Identify which cell holds the provided text, then report its [X, Y] central coordinate. 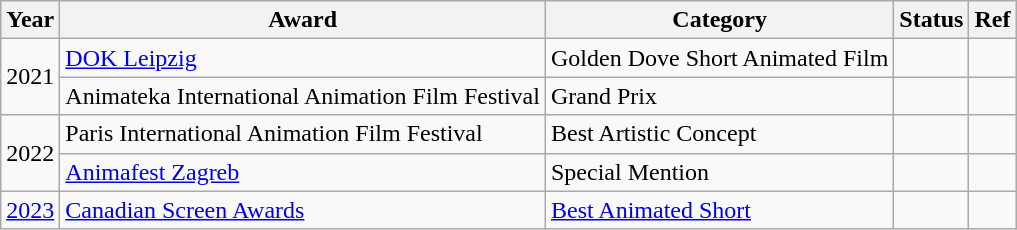
Golden Dove Short Animated Film [719, 58]
Ref [992, 20]
Special Mention [719, 172]
2022 [30, 153]
Animateka International Animation Film Festival [303, 96]
Grand Prix [719, 96]
Award [303, 20]
DOK Leipzig [303, 58]
2021 [30, 77]
Year [30, 20]
Canadian Screen Awards [303, 210]
Best Artistic Concept [719, 134]
Animafest Zagreb [303, 172]
2023 [30, 210]
Status [932, 20]
Category [719, 20]
Paris International Animation Film Festival [303, 134]
Best Animated Short [719, 210]
